Scan for the cell matching the given text and deliver its [X, Y] coordinate at center. 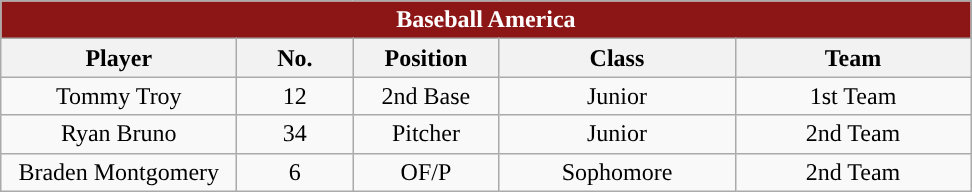
Player [119, 58]
Team [853, 58]
Class [617, 58]
34 [295, 134]
6 [295, 172]
Position [426, 58]
Braden Montgomery [119, 172]
Ryan Bruno [119, 134]
2nd Base [426, 96]
Sophomore [617, 172]
1st Team [853, 96]
12 [295, 96]
Pitcher [426, 134]
No. [295, 58]
Baseball America [486, 20]
OF/P [426, 172]
Tommy Troy [119, 96]
